Determine the (x, y) coordinate at the center of the cell enclosing the given text.  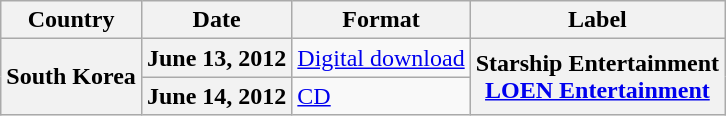
Date (216, 20)
Starship EntertainmentLOEN Entertainment (597, 77)
Country (72, 20)
Digital download (381, 58)
June 13, 2012 (216, 58)
CD (381, 96)
June 14, 2012 (216, 96)
Format (381, 20)
Label (597, 20)
South Korea (72, 77)
